Scan for the cell matching the given text and deliver its (X, Y) coordinate at center. 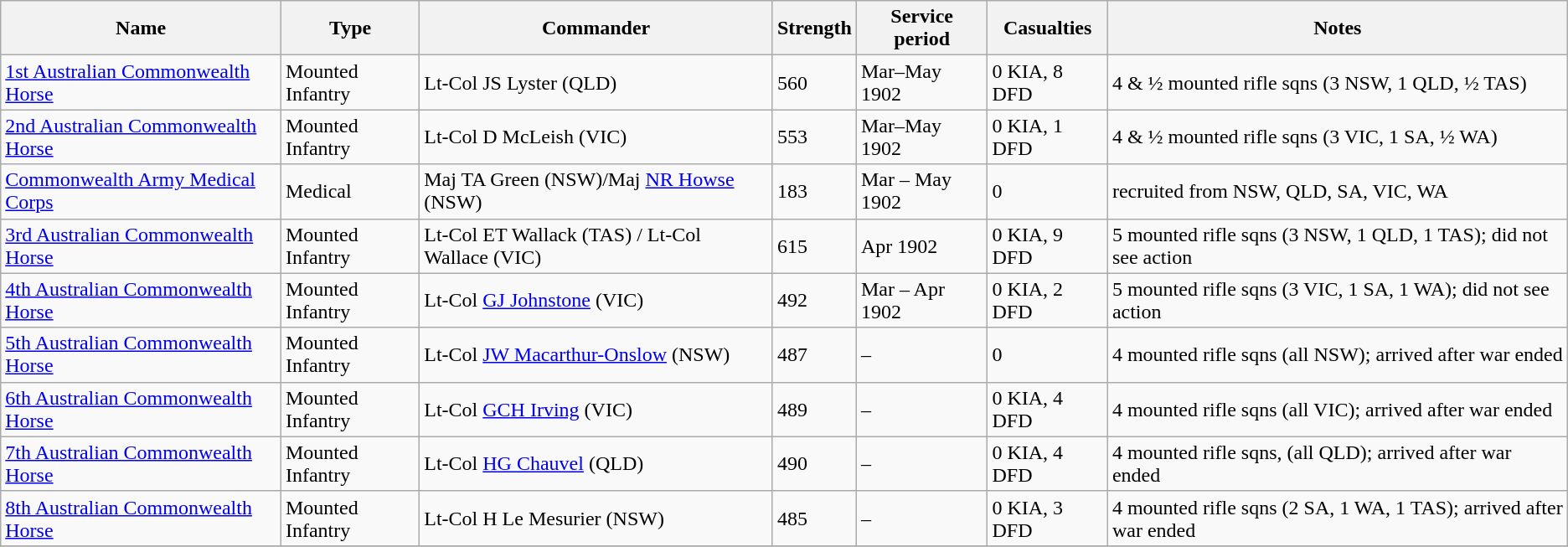
4 & ½ mounted rifle sqns (3 VIC, 1 SA, ½ WA) (1337, 137)
Commander (596, 28)
6th Australian Commonwealth Horse (141, 409)
0 KIA, 3 DFD (1047, 518)
Mar – Apr 1902 (921, 300)
4th Australian Commonwealth Horse (141, 300)
Commonwealth Army Medical Corps (141, 191)
553 (814, 137)
Medical (350, 191)
Notes (1337, 28)
3rd Australian Commonwealth Horse (141, 246)
Service period (921, 28)
Strength (814, 28)
Lt-Col GJ Johnstone (VIC) (596, 300)
Lt-Col HG Chauvel (QLD) (596, 464)
Maj TA Green (NSW)/Maj NR Howse (NSW) (596, 191)
Lt-Col GCH Irving (VIC) (596, 409)
490 (814, 464)
4 mounted rifle sqns (2 SA, 1 WA, 1 TAS); arrived after war ended (1337, 518)
Lt-Col JS Lyster (QLD) (596, 82)
7th Australian Commonwealth Horse (141, 464)
492 (814, 300)
recruited from NSW, QLD, SA, VIC, WA (1337, 191)
5 mounted rifle sqns (3 VIC, 1 SA, 1 WA); did not see action (1337, 300)
Apr 1902 (921, 246)
8th Australian Commonwealth Horse (141, 518)
Type (350, 28)
2nd Australian Commonwealth Horse (141, 137)
0 KIA, 8 DFD (1047, 82)
0 KIA, 2 DFD (1047, 300)
Lt-Col JW Macarthur-Onslow (NSW) (596, 355)
485 (814, 518)
4 mounted rifle sqns (all NSW); arrived after war ended (1337, 355)
183 (814, 191)
4 & ½ mounted rifle sqns (3 NSW, 1 QLD, ½ TAS) (1337, 82)
Lt-Col ET Wallack (TAS) / Lt-Col Wallace (VIC) (596, 246)
Mar – May 1902 (921, 191)
Lt-Col D McLeish (VIC) (596, 137)
489 (814, 409)
4 mounted rifle sqns, (all QLD); arrived after war ended (1337, 464)
1st Australian Commonwealth Horse (141, 82)
5 mounted rifle sqns (3 NSW, 1 QLD, 1 TAS); did not see action (1337, 246)
Lt-Col H Le Mesurier (NSW) (596, 518)
Name (141, 28)
615 (814, 246)
Casualties (1047, 28)
4 mounted rifle sqns (all VIC); arrived after war ended (1337, 409)
0 KIA, 1 DFD (1047, 137)
5th Australian Commonwealth Horse (141, 355)
0 KIA, 9 DFD (1047, 246)
560 (814, 82)
487 (814, 355)
